Find where the given text appears and provide that cell's center as (x, y) coordinate. 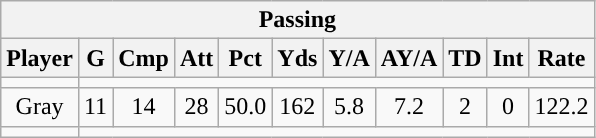
122.2 (562, 107)
0 (508, 107)
14 (144, 107)
Passing (298, 20)
28 (196, 107)
7.2 (409, 107)
AY/A (409, 58)
162 (298, 107)
Int (508, 58)
Yds (298, 58)
11 (95, 107)
TD (465, 58)
Y/A (349, 58)
Pct (246, 58)
Gray (40, 107)
Cmp (144, 58)
50.0 (246, 107)
Rate (562, 58)
G (95, 58)
Att (196, 58)
Player (40, 58)
5.8 (349, 107)
2 (465, 107)
